For the text-containing cell, return its midpoint in (X, Y) coordinate format. 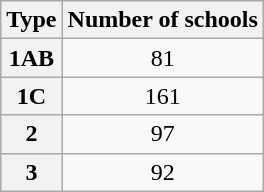
Number of schools (162, 20)
92 (162, 172)
Type (32, 20)
161 (162, 96)
3 (32, 172)
1C (32, 96)
1AB (32, 58)
81 (162, 58)
2 (32, 134)
97 (162, 134)
